Identify which cell holds the provided text, then report its [x, y] central coordinate. 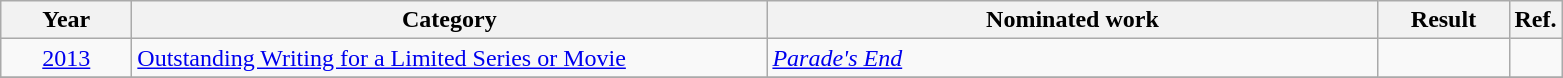
Ref. [1536, 20]
Nominated work [1072, 20]
Parade's End [1072, 58]
2013 [66, 58]
Year [66, 20]
Outstanding Writing for a Limited Series or Movie [450, 58]
Category [450, 20]
Result [1444, 20]
